Determine the [x, y] coordinate at the center of the cell enclosing the given text.  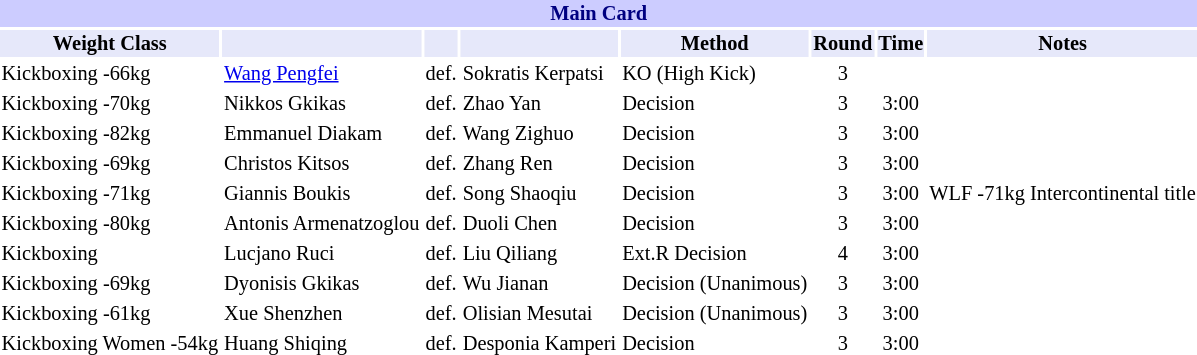
Zhao Yan [539, 104]
Kickboxing -80kg [110, 224]
Zhang Ren [539, 164]
Wang Pengfei [322, 74]
Antonis Armenatzoglou [322, 224]
KO (High Kick) [715, 74]
4 [843, 254]
Xue Shenzhen [322, 314]
Christos Kitsos [322, 164]
Duoli Chen [539, 224]
Dyonisis Gkikas [322, 284]
Giannis Boukis [322, 194]
Weight Class [110, 44]
Song Shaoqiu [539, 194]
Ext.R Decision [715, 254]
Wu Jianan [539, 284]
Kickboxing -66kg [110, 74]
Olisian Mesutai [539, 314]
Liu Qiliang [539, 254]
Wang Zighuo [539, 134]
Kickboxing [110, 254]
Time [901, 44]
Nikkos Gkikas [322, 104]
Lucjano Ruci [322, 254]
Kickboxing -71kg [110, 194]
Method [715, 44]
Emmanuel Diakam [322, 134]
Kickboxing -61kg [110, 314]
Round [843, 44]
Kickboxing -82kg [110, 134]
Main Card [598, 14]
Sokratis Kerpatsi [539, 74]
Kickboxing -70kg [110, 104]
